Extract the [x, y] coordinate from the center of the cell holding the provided text.  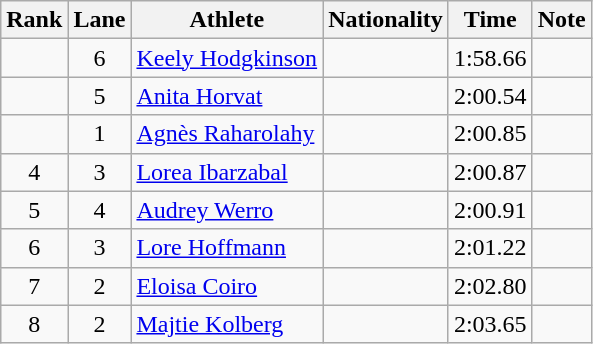
Note [562, 20]
Lorea Ibarzabal [227, 172]
Eloisa Coiro [227, 286]
2:01.22 [490, 248]
2:00.54 [490, 96]
2:00.91 [490, 210]
Agnès Raharolahy [227, 134]
2:00.85 [490, 134]
7 [34, 286]
2:02.80 [490, 286]
Audrey Werro [227, 210]
Lore Hoffmann [227, 248]
1:58.66 [490, 58]
Athlete [227, 20]
Keely Hodgkinson [227, 58]
Time [490, 20]
Anita Horvat [227, 96]
Nationality [386, 20]
Majtie Kolberg [227, 324]
8 [34, 324]
2:00.87 [490, 172]
Lane [100, 20]
Rank [34, 20]
1 [100, 134]
2:03.65 [490, 324]
